For the text-containing cell, return its midpoint in (X, Y) coordinate format. 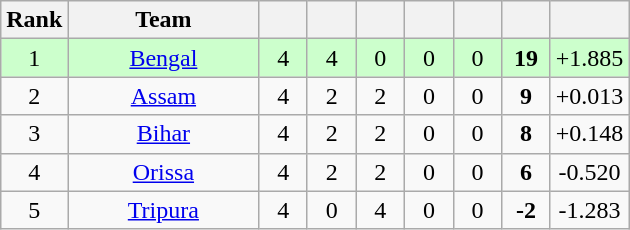
+1.885 (590, 58)
9 (526, 96)
3 (34, 134)
Bihar (164, 134)
1 (34, 58)
+0.148 (590, 134)
-2 (526, 210)
8 (526, 134)
Assam (164, 96)
Orissa (164, 172)
19 (526, 58)
+0.013 (590, 96)
Tripura (164, 210)
-1.283 (590, 210)
6 (526, 172)
Rank (34, 20)
Team (164, 20)
Bengal (164, 58)
5 (34, 210)
-0.520 (590, 172)
